For the text-containing cell, return its midpoint in (x, y) coordinate format. 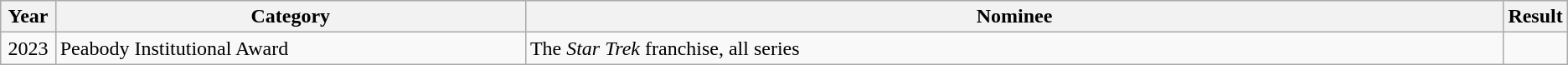
Peabody Institutional Award (290, 48)
The Star Trek franchise, all series (1014, 48)
Result (1535, 17)
Nominee (1014, 17)
Year (28, 17)
2023 (28, 48)
Category (290, 17)
